Search for the cell housing the specified text and yield its [x, y] center coordinate. 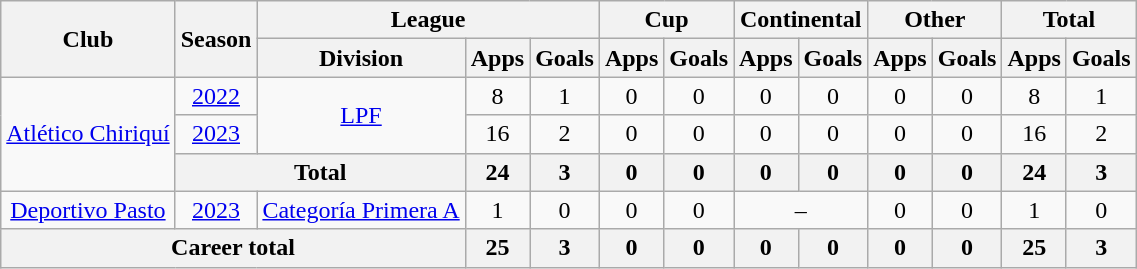
Categoría Primera A [361, 210]
Deportivo Pasto [88, 210]
– [801, 210]
Atlético Chiriquí [88, 134]
League [428, 20]
Club [88, 39]
2022 [216, 96]
LPF [361, 115]
Continental [801, 20]
Other [935, 20]
Cup [666, 20]
Division [361, 58]
Career total [233, 248]
Season [216, 39]
